From the cell containing the given text, extract its center point as (x, y) coordinate. 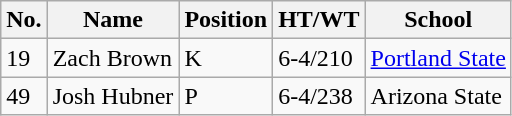
P (226, 96)
Portland State (438, 58)
49 (24, 96)
School (438, 20)
Position (226, 20)
Josh Hubner (113, 96)
Name (113, 20)
Zach Brown (113, 58)
HT/WT (319, 20)
19 (24, 58)
Arizona State (438, 96)
No. (24, 20)
6-4/210 (319, 58)
K (226, 58)
6-4/238 (319, 96)
